Capture the cell that displays the provided text and extract its (x, y) central coordinate. 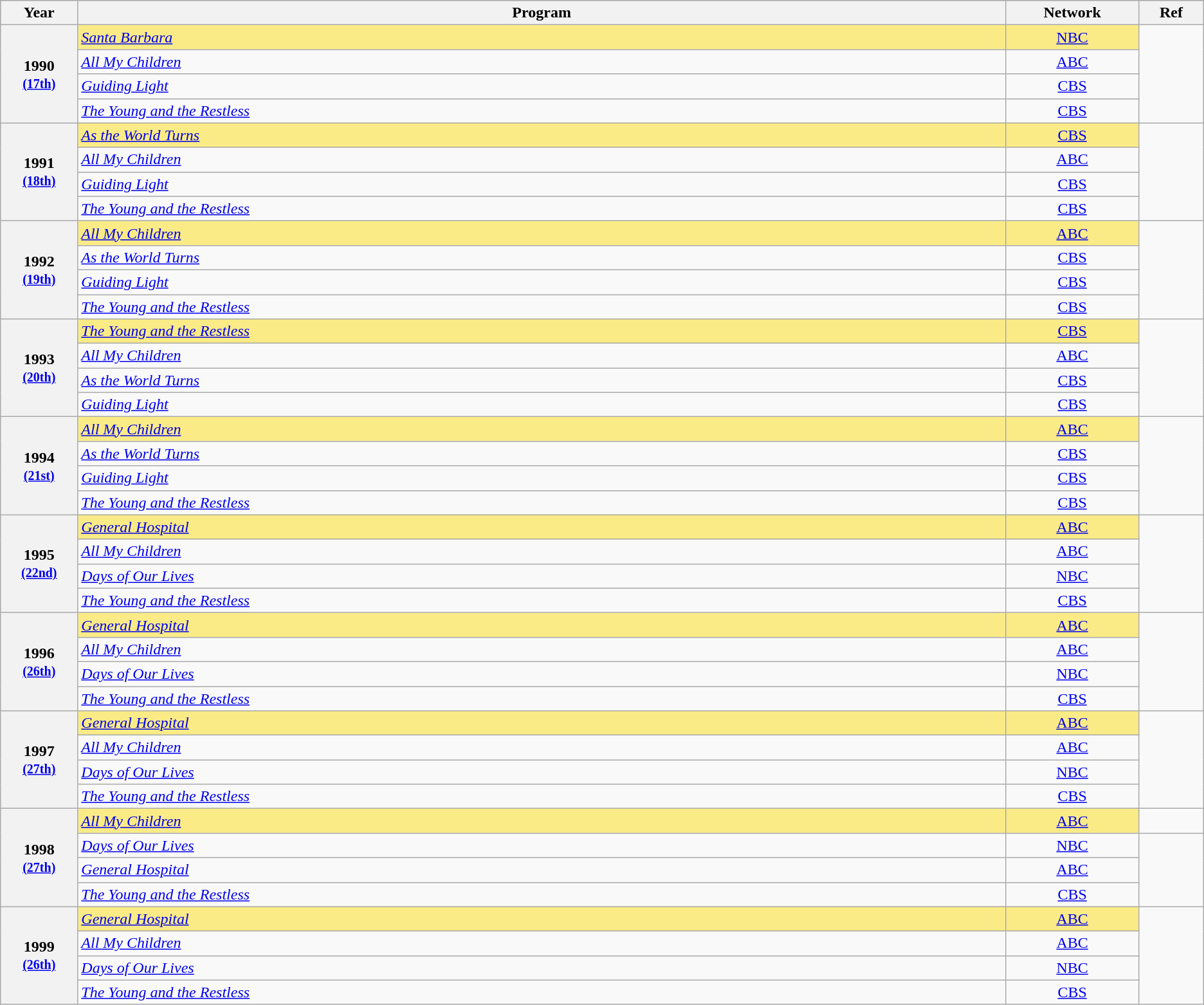
Santa Barbara (542, 37)
1998 (27th) (39, 858)
1996 (26th) (39, 661)
1994 (21st) (39, 466)
1991 (18th) (39, 172)
1992 (19th) (39, 270)
1990 (17th) (39, 74)
1993 (20th) (39, 368)
Network (1072, 13)
1997 (27th) (39, 760)
Year (39, 13)
Program (542, 13)
Ref (1172, 13)
1999 (26th) (39, 955)
1995 (22nd) (39, 564)
